Extract the (x, y) coordinate from the center of the cell holding the provided text.  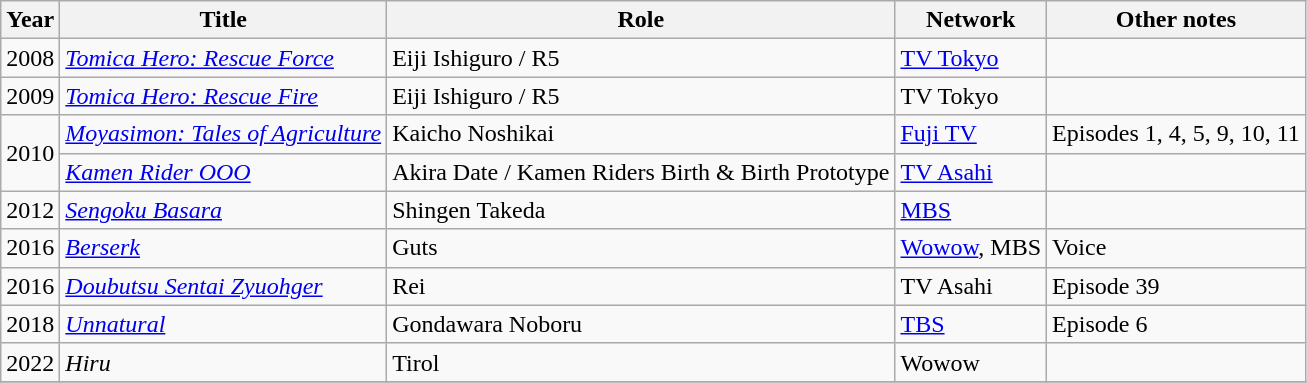
Kaicho Noshikai (641, 134)
Title (224, 20)
Sengoku Basara (224, 210)
Wowow, MBS (971, 248)
Moyasimon: Tales of Agriculture (224, 134)
Doubutsu Sentai Zyuohger (224, 286)
2012 (30, 210)
Unnatural (224, 324)
Episodes 1, 4, 5, 9, 10, 11 (1176, 134)
Role (641, 20)
Gondawara Noboru (641, 324)
Kamen Rider OOO (224, 172)
Voice (1176, 248)
TBS (971, 324)
Episode 6 (1176, 324)
Shingen Takeda (641, 210)
Guts (641, 248)
Network (971, 20)
Tomica Hero: Rescue Force (224, 58)
MBS (971, 210)
Wowow (971, 362)
2018 (30, 324)
Episode 39 (1176, 286)
2010 (30, 153)
Fuji TV (971, 134)
Akira Date / Kamen Riders Birth & Birth Prototype (641, 172)
Tirol (641, 362)
Tomica Hero: Rescue Fire (224, 96)
Other notes (1176, 20)
Year (30, 20)
2009 (30, 96)
2008 (30, 58)
Rei (641, 286)
Hiru (224, 362)
Berserk (224, 248)
2022 (30, 362)
